Output the [X, Y] coordinate of the center of the cell containing the given text.  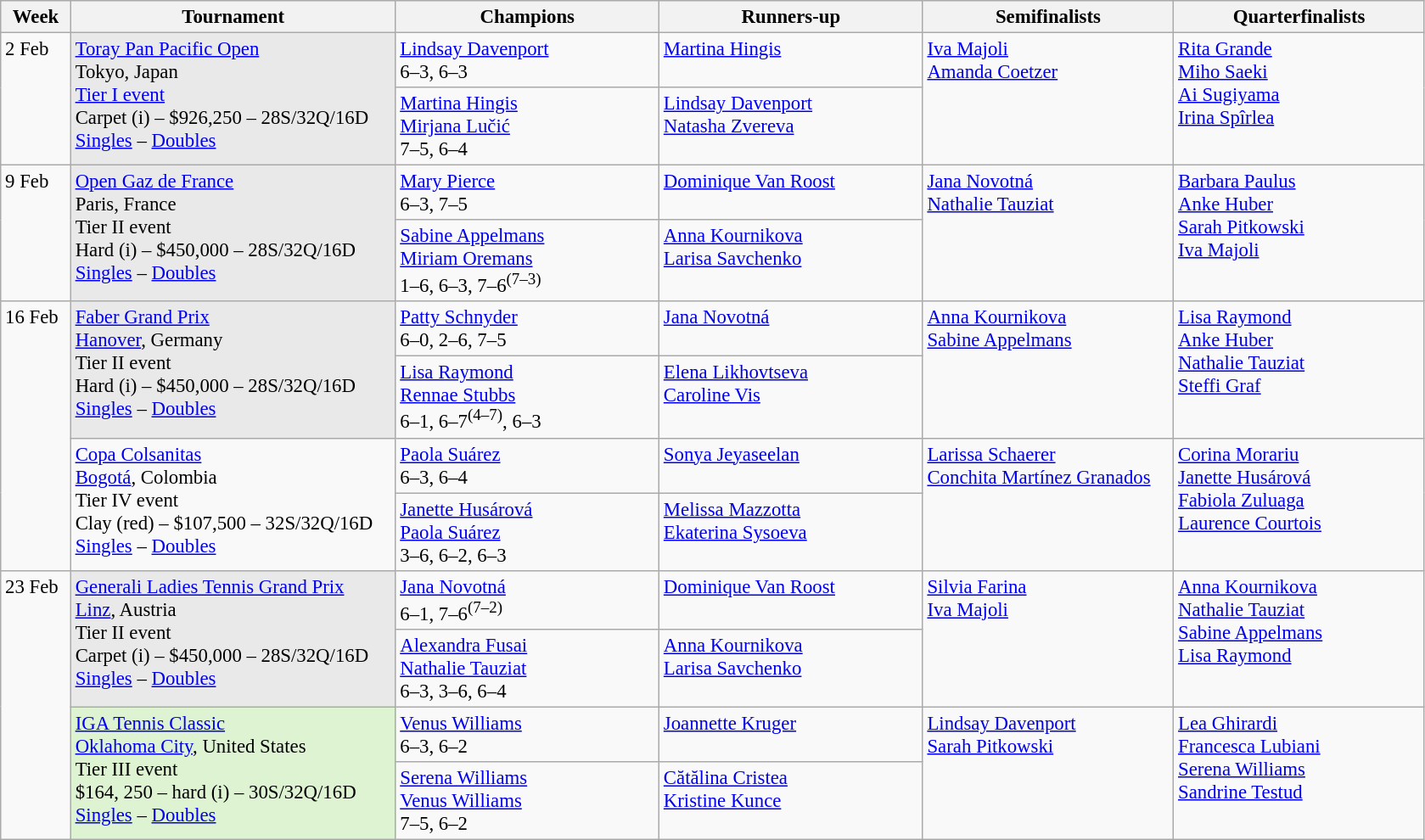
Jana Novotná Nathalie Tauziat [1048, 234]
Lisa Raymond Rennae Stubbs 6–1, 6–7(4–7), 6–3 [528, 397]
Larissa Schaerer Conchita Martínez Granados [1048, 504]
9 Feb [36, 234]
Venus Williams6–3, 6–2 [528, 735]
Faber Grand PrixHanover, Germany Tier II event Hard (i) – $450,000 – 28S/32Q/16D Singles – Doubles [233, 370]
2 Feb [36, 99]
Silvia Farina Iva Majoli [1048, 638]
Week [36, 17]
Sonya Jeyaseelan [791, 465]
Lindsay Davenport6–3, 6–3 [528, 61]
Toray Pan Pacific OpenTokyo, Japan Tier I event Carpet (i) – $926,250 – 28S/32Q/16D Singles – Doubles [233, 99]
IGA Tennis ClassicOklahoma City, United States Tier III event $164, 250 – hard (i) – 30S/32Q/16D Singles – Doubles [233, 773]
Lea Ghirardi Francesca Lubiani Serena Williams Sandrine Testud [1299, 773]
Copa ColsanitasBogotá, Colombia Tier IV event Clay (red) – $107,500 – 32S/32Q/16D Singles – Doubles [233, 504]
Patty Schnyder6–0, 2–6, 7–5 [528, 329]
Alexandra Fusai Nathalie Tauziat 6–3, 3–6, 6–4 [528, 669]
Generali Ladies Tennis Grand PrixLinz, Austria Tier II event Carpet (i) – $450,000 – 28S/32Q/16D Singles – Doubles [233, 638]
Melissa Mazzotta Ekaterina Sysoeva [791, 532]
Joannette Kruger [791, 735]
Champions [528, 17]
Janette Husárová Paola Suárez 3–6, 6–2, 6–3 [528, 532]
Quarterfinalists [1299, 17]
Lindsay Davenport Natasha Zvereva [791, 126]
Semifinalists [1048, 17]
Anna Kournikova Nathalie Tauziat Sabine Appelmans Lisa Raymond [1299, 638]
Jana Novotná6–1, 7–6(7–2) [528, 599]
Martina Hingis [791, 61]
Rita Grande Miho Saeki Ai Sugiyama Irina Spîrlea [1299, 99]
Corina Morariu Janette Husárová Fabiola Zuluaga Laurence Courtois [1299, 504]
Lisa Raymond Anke Huber Nathalie Tauziat Steffi Graf [1299, 370]
Martina Hingis Mirjana Lučić 7–5, 6–4 [528, 126]
Mary Pierce6–3, 7–5 [528, 193]
Runners-up [791, 17]
Paola Suárez6–3, 6–4 [528, 465]
16 Feb [36, 436]
Tournament [233, 17]
23 Feb [36, 704]
Barbara Paulus Anke Huber Sarah Pitkowski Iva Majoli [1299, 234]
Serena Williams Venus Williams 7–5, 6–2 [528, 801]
Iva Majoli Amanda Coetzer [1048, 99]
Sabine Appelmans Miriam Oremans 1–6, 6–3, 7–6(7–3) [528, 260]
Anna Kournikova Sabine Appelmans [1048, 370]
Lindsay Davenport Sarah Pitkowski [1048, 773]
Elena Likhovtseva Caroline Vis [791, 397]
Open Gaz de FranceParis, France Tier II event Hard (i) – $450,000 – 28S/32Q/16D Singles – Doubles [233, 234]
Cătălina Cristea Kristine Kunce [791, 801]
Jana Novotná [791, 329]
